Detect which cell encompasses the target text, then output its [X, Y] center coordinate. 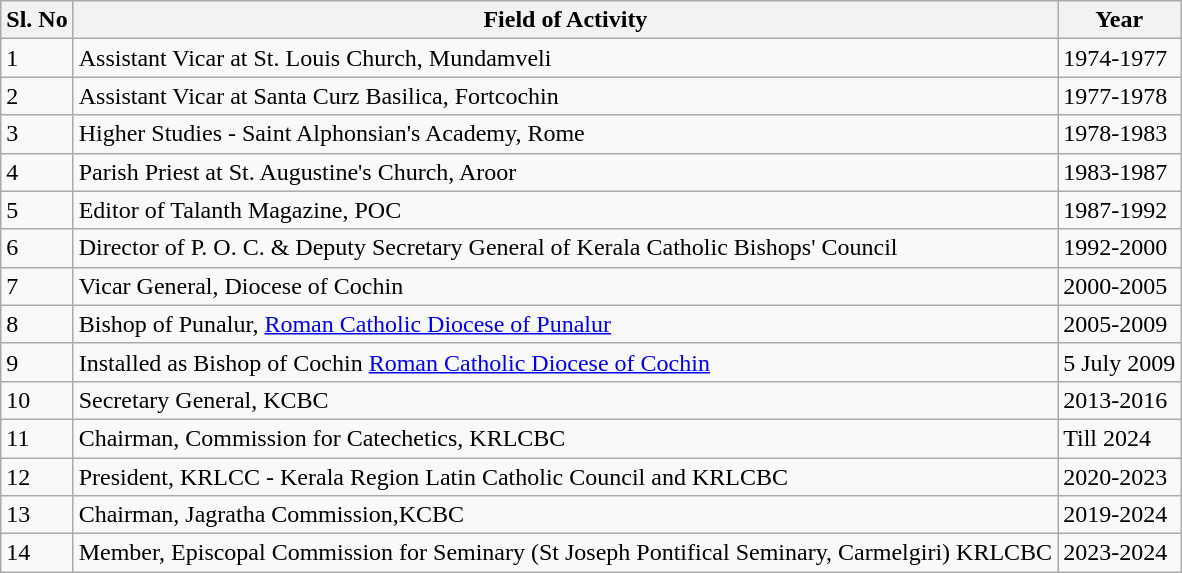
4 [37, 172]
14 [37, 553]
1974-1977 [1120, 58]
Bishop of Punalur, Roman Catholic Diocese of Punalur [565, 324]
1992-2000 [1120, 248]
2005-2009 [1120, 324]
7 [37, 286]
1987-1992 [1120, 210]
10 [37, 400]
Till 2024 [1120, 438]
Assistant Vicar at Santa Curz Basilica, Fortcochin [565, 96]
Vicar General, Diocese of Cochin [565, 286]
11 [37, 438]
2013-2016 [1120, 400]
Higher Studies - Saint Alphonsian's Academy, Rome [565, 134]
2023-2024 [1120, 553]
1983-1987 [1120, 172]
9 [37, 362]
3 [37, 134]
Editor of Talanth Magazine, POC [565, 210]
2020-2023 [1120, 477]
Chairman, Commission for Catechetics, KRLCBC [565, 438]
Director of P. O. C. & Deputy Secretary General of Kerala Catholic Bishops' Council [565, 248]
Assistant Vicar at St. Louis Church, Mundamveli [565, 58]
Parish Priest at St. Augustine's Church, Aroor [565, 172]
1 [37, 58]
5 [37, 210]
Chairman, Jagratha Commission,KCBC [565, 515]
2 [37, 96]
8 [37, 324]
Sl. No [37, 20]
Installed as Bishop of Cochin Roman Catholic Diocese of Cochin [565, 362]
Member, Episcopal Commission for Seminary (St Joseph Pontifical Seminary, Carmelgiri) KRLCBC [565, 553]
Secretary General, KCBC [565, 400]
5 July 2009 [1120, 362]
12 [37, 477]
6 [37, 248]
President, KRLCC - Kerala Region Latin Catholic Council and KRLCBC [565, 477]
Year [1120, 20]
2019-2024 [1120, 515]
1978-1983 [1120, 134]
1977-1978 [1120, 96]
Field of Activity [565, 20]
13 [37, 515]
2000-2005 [1120, 286]
